Locate the cell with the specified text and output its [x, y] center coordinate. 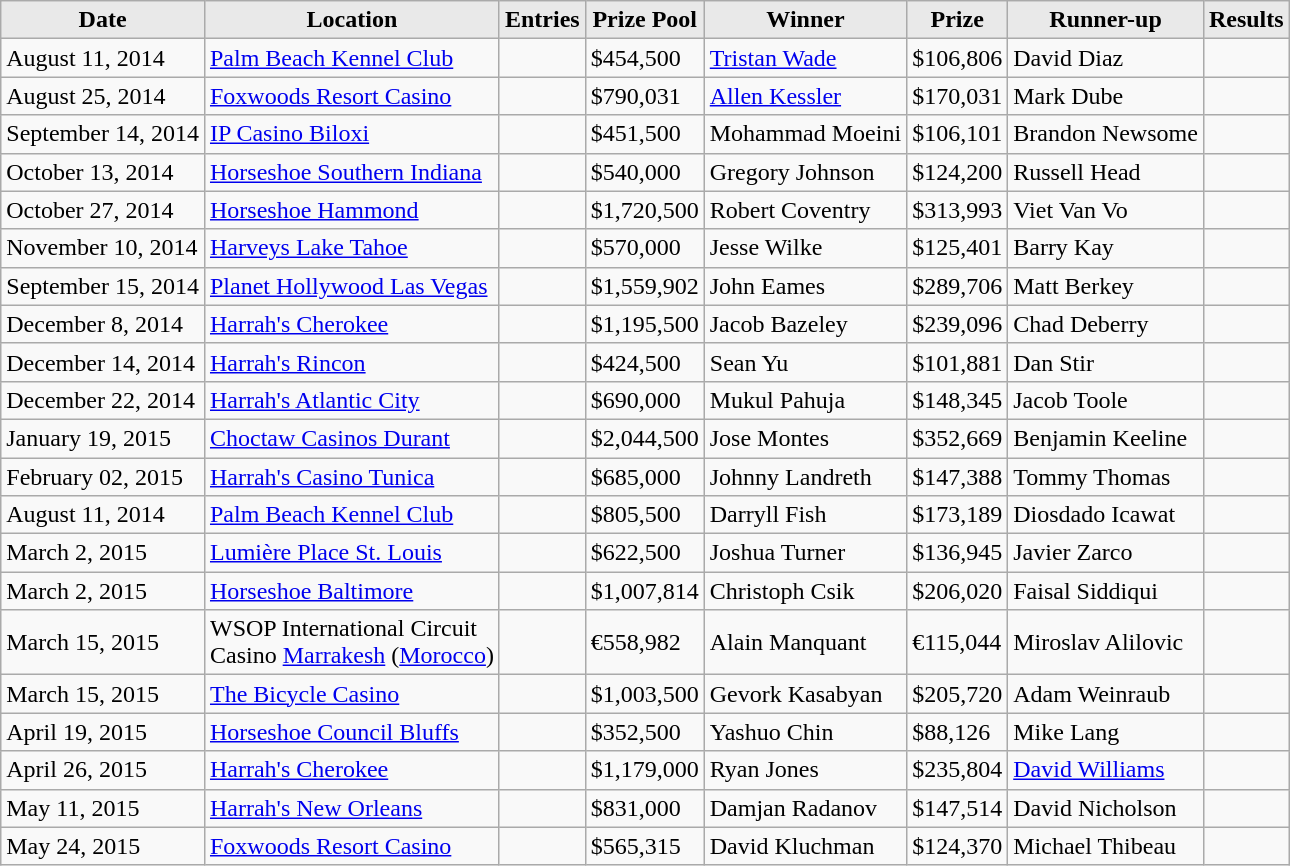
€558,982 [644, 642]
$101,881 [958, 362]
€115,044 [958, 642]
$352,669 [958, 438]
Ryan Jones [805, 770]
August 25, 2014 [103, 96]
$1,195,500 [644, 324]
Horseshoe Southern Indiana [352, 172]
$1,720,500 [644, 210]
David Diaz [1106, 58]
$570,000 [644, 248]
Horseshoe Baltimore [352, 591]
Mark Dube [1106, 96]
$88,126 [958, 732]
Diosdado Icawat [1106, 515]
Viet Van Vo [1106, 210]
Winner [805, 20]
September 14, 2014 [103, 134]
$147,388 [958, 477]
$1,179,000 [644, 770]
Date [103, 20]
Choctaw Casinos Durant [352, 438]
May 11, 2015 [103, 808]
$170,031 [958, 96]
Barry Kay [1106, 248]
Planet Hollywood Las Vegas [352, 286]
$173,189 [958, 515]
$565,315 [644, 846]
May 24, 2015 [103, 846]
Harrah's New Orleans [352, 808]
$685,000 [644, 477]
Prize [958, 20]
Damjan Radanov [805, 808]
January 19, 2015 [103, 438]
Jesse Wilke [805, 248]
December 22, 2014 [103, 400]
David Nicholson [1106, 808]
Jacob Toole [1106, 400]
Miroslav Alilovic [1106, 642]
October 13, 2014 [103, 172]
$1,007,814 [644, 591]
$206,020 [958, 591]
$147,514 [958, 808]
Harrah's Rincon [352, 362]
$235,804 [958, 770]
Harrah's Casino Tunica [352, 477]
Jose Montes [805, 438]
WSOP International CircuitCasino Marrakesh (Morocco) [352, 642]
Harveys Lake Tahoe [352, 248]
$790,031 [644, 96]
Prize Pool [644, 20]
John Eames [805, 286]
$454,500 [644, 58]
Joshua Turner [805, 553]
$831,000 [644, 808]
Chad Deberry [1106, 324]
$1,559,902 [644, 286]
$805,500 [644, 515]
$451,500 [644, 134]
Mohammad Moeini [805, 134]
$2,044,500 [644, 438]
$125,401 [958, 248]
Brandon Newsome [1106, 134]
$540,000 [644, 172]
Benjamin Keeline [1106, 438]
Darryll Fish [805, 515]
$136,945 [958, 553]
David Kluchman [805, 846]
IP Casino Biloxi [352, 134]
$148,345 [958, 400]
Michael Thibeau [1106, 846]
Christoph Csik [805, 591]
Entries [542, 20]
$690,000 [644, 400]
Tristan Wade [805, 58]
$124,370 [958, 846]
December 14, 2014 [103, 362]
$205,720 [958, 694]
Gevork Kasabyan [805, 694]
The Bicycle Casino [352, 694]
Results [1246, 20]
Johnny Landreth [805, 477]
$622,500 [644, 553]
Horseshoe Hammond [352, 210]
Location [352, 20]
Mike Lang [1106, 732]
$352,500 [644, 732]
September 15, 2014 [103, 286]
Mukul Pahuja [805, 400]
$1,003,500 [644, 694]
Gregory Johnson [805, 172]
Faisal Siddiqui [1106, 591]
$424,500 [644, 362]
Robert Coventry [805, 210]
Harrah's Atlantic City [352, 400]
Runner-up [1106, 20]
April 26, 2015 [103, 770]
April 19, 2015 [103, 732]
$289,706 [958, 286]
Dan Stir [1106, 362]
December 8, 2014 [103, 324]
David Williams [1106, 770]
Matt Berkey [1106, 286]
Alain Manquant [805, 642]
Tommy Thomas [1106, 477]
$124,200 [958, 172]
Javier Zarco [1106, 553]
Allen Kessler [805, 96]
$239,096 [958, 324]
February 02, 2015 [103, 477]
October 27, 2014 [103, 210]
Yashuo Chin [805, 732]
November 10, 2014 [103, 248]
Horseshoe Council Bluffs [352, 732]
Russell Head [1106, 172]
Sean Yu [805, 362]
Jacob Bazeley [805, 324]
Lumière Place St. Louis [352, 553]
$106,806 [958, 58]
Adam Weinraub [1106, 694]
$106,101 [958, 134]
$313,993 [958, 210]
